Extract the (X, Y) coordinate from the center of the cell holding the provided text.  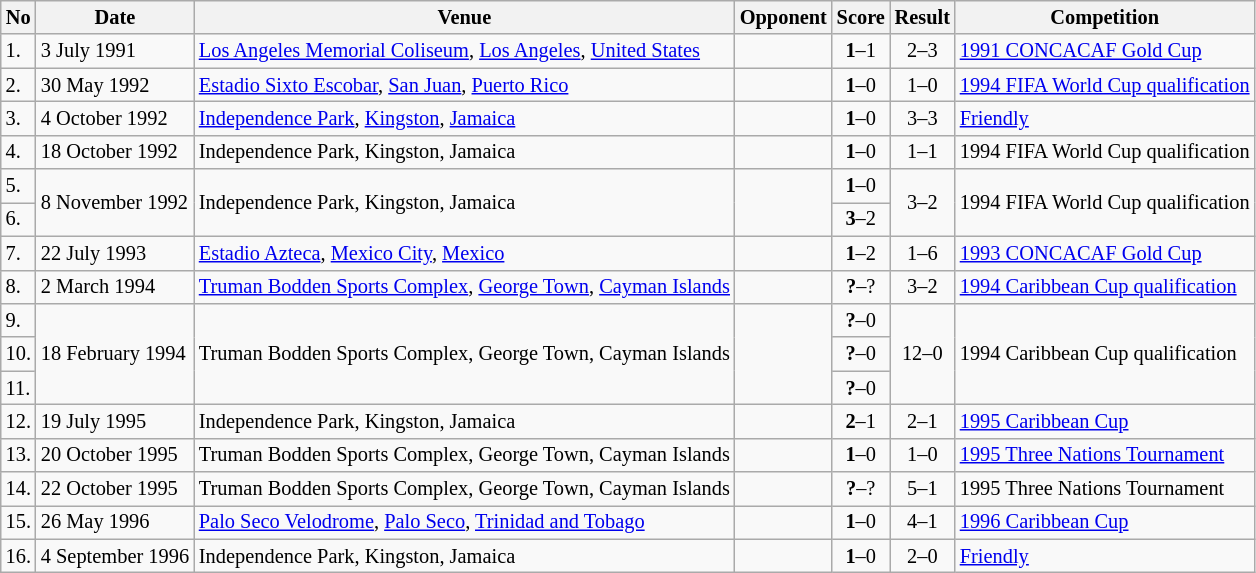
5. (18, 186)
9. (18, 320)
Estadio Azteca, Mexico City, Mexico (464, 253)
1996 Caribbean Cup (1105, 522)
3–3 (922, 118)
8. (18, 287)
7. (18, 253)
13. (18, 455)
15. (18, 522)
1. (18, 51)
19 July 1995 (115, 421)
12–0 (922, 354)
Score (861, 17)
1993 CONCACAF Gold Cup (1105, 253)
Date (115, 17)
No (18, 17)
Result (922, 17)
4 September 1996 (115, 556)
12. (18, 421)
22 July 1993 (115, 253)
Palo Seco Velodrome, Palo Seco, Trinidad and Tobago (464, 522)
5–1 (922, 489)
26 May 1996 (115, 522)
1995 Caribbean Cup (1105, 421)
20 October 1995 (115, 455)
14. (18, 489)
2–0 (922, 556)
2 March 1994 (115, 287)
Opponent (784, 17)
4. (18, 152)
10. (18, 354)
Los Angeles Memorial Coliseum, Los Angeles, United States (464, 51)
Venue (464, 17)
30 May 1992 (115, 85)
16. (18, 556)
3 July 1991 (115, 51)
8 November 1992 (115, 202)
22 October 1995 (115, 489)
3. (18, 118)
11. (18, 388)
18 October 1992 (115, 152)
Estadio Sixto Escobar, San Juan, Puerto Rico (464, 85)
4 October 1992 (115, 118)
1–6 (922, 253)
2–3 (922, 51)
6. (18, 219)
Competition (1105, 17)
18 February 1994 (115, 354)
2. (18, 85)
1–2 (861, 253)
4–1 (922, 522)
1991 CONCACAF Gold Cup (1105, 51)
